Determine the [x, y] coordinate at the center of the cell enclosing the given text.  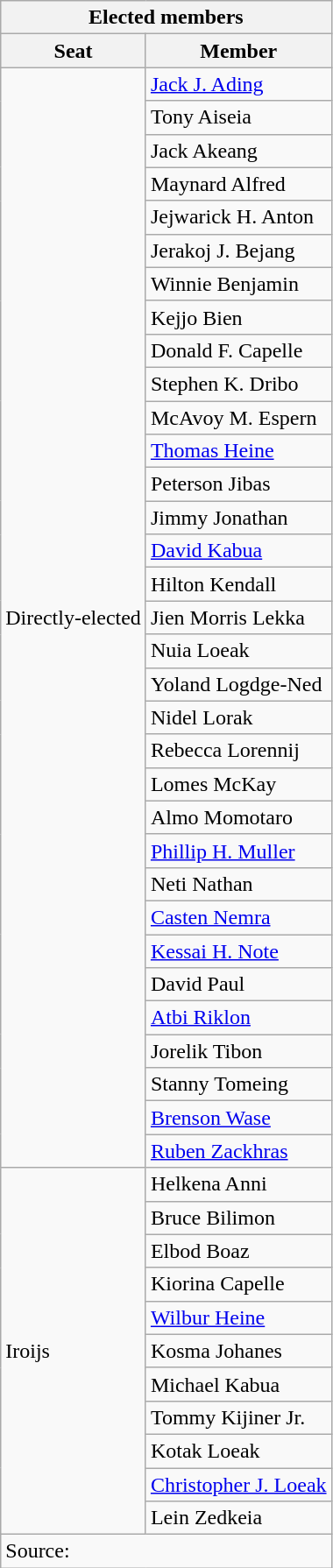
Ruben Zackhras [238, 1151]
Kiorina Capelle [238, 1284]
Jorelik Tibon [238, 1051]
Jerakoj J. Bejang [238, 251]
Jien Morris Lekka [238, 618]
Jejwarick H. Anton [238, 217]
Source: [166, 1551]
Kotak Loeak [238, 1451]
Thomas Heine [238, 451]
Rebecca Lorennij [238, 751]
Iroijs [74, 1351]
Yoland Logdge-Ned [238, 684]
Nuia Loeak [238, 651]
Lomes McKay [238, 784]
Donald F. Capelle [238, 350]
Elbod Boaz [238, 1251]
David Paul [238, 985]
Jimmy Jonathan [238, 518]
David Kabua [238, 551]
Elected members [166, 18]
Casten Nemra [238, 917]
Winnie Benjamin [238, 284]
Neti Nathan [238, 884]
Kosma Johanes [238, 1351]
Almo Momotaro [238, 817]
Stanny Tomeing [238, 1084]
Kejjo Bien [238, 317]
Peterson Jibas [238, 484]
Lein Zedkeia [238, 1518]
Bruce Bilimon [238, 1218]
Tommy Kijiner Jr. [238, 1417]
Jack J. Ading [238, 84]
Seat [74, 51]
Stephen K. Dribo [238, 384]
Atbi Riklon [238, 1018]
Hilton Kendall [238, 584]
Jack Akeang [238, 151]
Tony Aiseia [238, 117]
Christopher J. Loeak [238, 1485]
McAvoy M. Espern [238, 418]
Phillip H. Muller [238, 851]
Directly-elected [74, 618]
Kessai H. Note [238, 950]
Brenson Wase [238, 1118]
Wilbur Heine [238, 1317]
Helkena Anni [238, 1184]
Maynard Alfred [238, 184]
Member [238, 51]
Nidel Lorak [238, 717]
Michael Kabua [238, 1384]
